Extract the (X, Y) coordinate from the center of the cell holding the provided text.  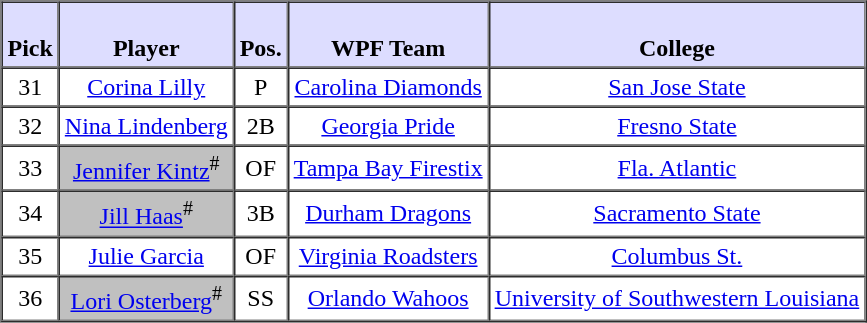
Tampa Bay Firestix (388, 168)
Julie Garcia (146, 256)
34 (30, 214)
Durham Dragons (388, 214)
San Jose State (678, 88)
2B (261, 126)
Player (146, 35)
Lori Osterberg# (146, 298)
Columbus St. (678, 256)
College (678, 35)
Fla. Atlantic (678, 168)
Pos. (261, 35)
33 (30, 168)
Jill Haas# (146, 214)
32 (30, 126)
SS (261, 298)
31 (30, 88)
Fresno State (678, 126)
P (261, 88)
University of Southwestern Louisiana (678, 298)
Corina Lilly (146, 88)
Georgia Pride (388, 126)
Sacramento State (678, 214)
3B (261, 214)
Virginia Roadsters (388, 256)
Jennifer Kintz# (146, 168)
36 (30, 298)
Nina Lindenberg (146, 126)
WPF Team (388, 35)
Carolina Diamonds (388, 88)
Pick (30, 35)
Orlando Wahoos (388, 298)
35 (30, 256)
